Detect which cell encompasses the target text, then output its (x, y) center coordinate. 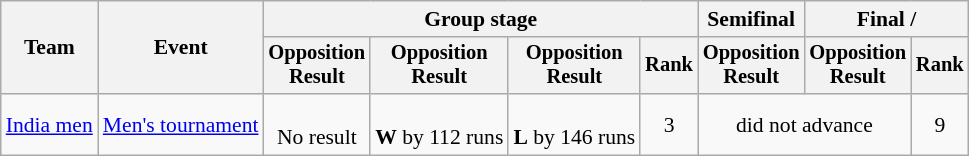
Team (50, 48)
Men's tournament (181, 124)
Event (181, 48)
W by 112 runs (439, 124)
No result (318, 124)
L by 146 runs (574, 124)
3 (669, 124)
India men (50, 124)
did not advance (804, 124)
9 (940, 124)
Final / (886, 19)
Group stage (481, 19)
Semifinal (752, 19)
